Output the [X, Y] coordinate of the center of the cell containing the given text.  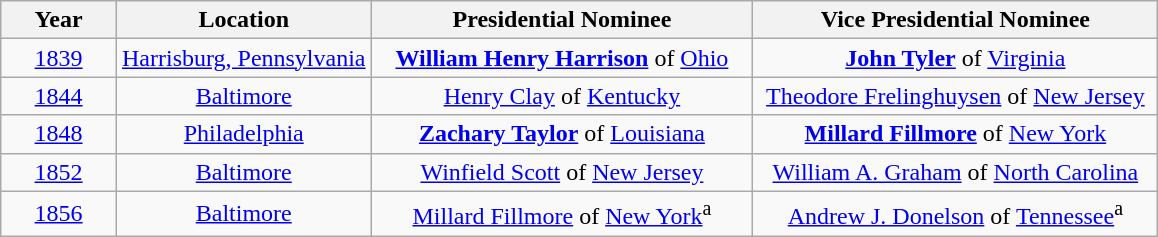
Presidential Nominee [562, 20]
1844 [59, 96]
1839 [59, 58]
1848 [59, 134]
1856 [59, 214]
Vice Presidential Nominee [956, 20]
Theodore Frelinghuysen of New Jersey [956, 96]
Millard Fillmore of New York [956, 134]
Millard Fillmore of New Yorka [562, 214]
William A. Graham of North Carolina [956, 172]
Year [59, 20]
Location [244, 20]
William Henry Harrison of Ohio [562, 58]
Philadelphia [244, 134]
Andrew J. Donelson of Tennesseea [956, 214]
Henry Clay of Kentucky [562, 96]
Zachary Taylor of Louisiana [562, 134]
Harrisburg, Pennsylvania [244, 58]
1852 [59, 172]
Winfield Scott of New Jersey [562, 172]
John Tyler of Virginia [956, 58]
